Extract the (X, Y) coordinate from the center of the cell holding the provided text.  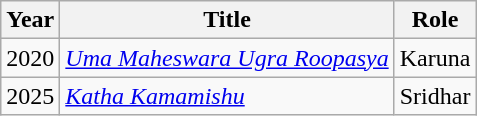
Sridhar (435, 96)
Title (227, 20)
2025 (30, 96)
2020 (30, 58)
Karuna (435, 58)
Katha Kamamishu (227, 96)
Role (435, 20)
Uma Maheswara Ugra Roopasya (227, 58)
Year (30, 20)
